Detect which cell encompasses the target text, then output its (x, y) center coordinate. 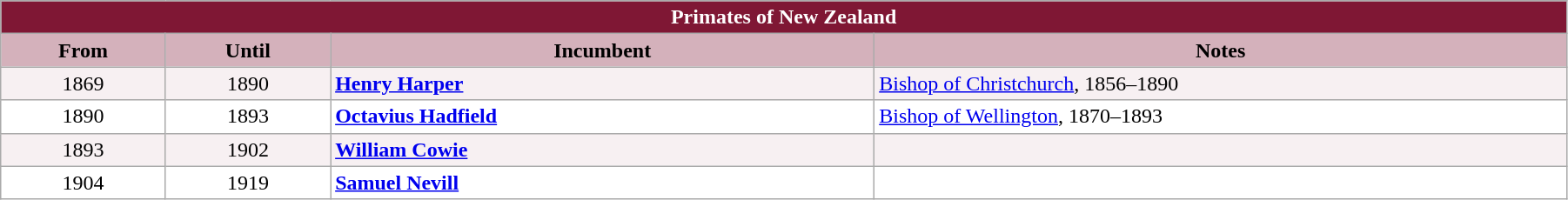
William Cowie (602, 150)
Notes (1221, 50)
Incumbent (602, 50)
1919 (247, 183)
1904 (84, 183)
1902 (247, 150)
From (84, 50)
Bishop of Wellington, 1870–1893 (1221, 117)
Primates of New Zealand (784, 17)
Bishop of Christchurch, 1856–1890 (1221, 83)
Samuel Nevill (602, 183)
1869 (84, 83)
Until (247, 50)
Octavius Hadfield (602, 117)
Henry Harper (602, 83)
